Scan for the cell matching the given text and deliver its [X, Y] coordinate at center. 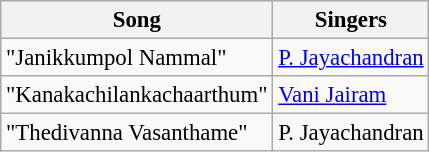
Vani Jairam [351, 95]
Song [137, 20]
"Thedivanna Vasanthame" [137, 133]
"Janikkumpol Nammal" [137, 58]
Singers [351, 20]
"Kanakachilankachaarthum" [137, 95]
